Locate the cell with the specified text and output its (x, y) center coordinate. 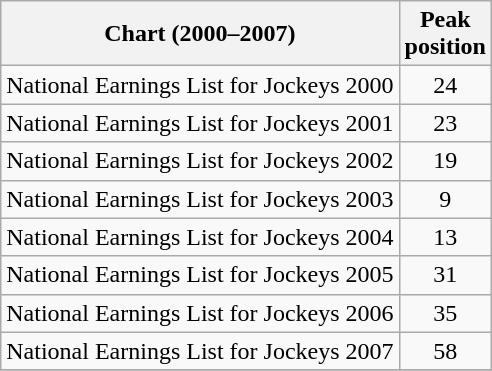
31 (445, 275)
National Earnings List for Jockeys 2002 (200, 161)
23 (445, 123)
National Earnings List for Jockeys 2005 (200, 275)
National Earnings List for Jockeys 2006 (200, 313)
19 (445, 161)
National Earnings List for Jockeys 2000 (200, 85)
24 (445, 85)
58 (445, 351)
9 (445, 199)
National Earnings List for Jockeys 2004 (200, 237)
13 (445, 237)
National Earnings List for Jockeys 2007 (200, 351)
National Earnings List for Jockeys 2003 (200, 199)
Chart (2000–2007) (200, 34)
35 (445, 313)
Peakposition (445, 34)
National Earnings List for Jockeys 2001 (200, 123)
